Pinpoint the cell where the given text exists, returning its (x, y) midpoint coordinate. 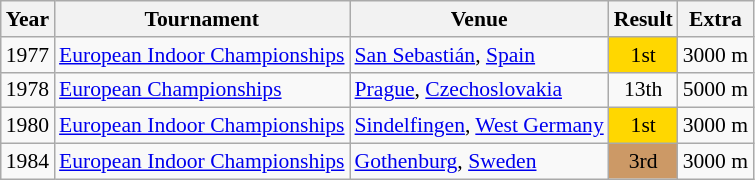
Prague, Czechoslovakia (480, 90)
1978 (28, 90)
European Championships (202, 90)
Tournament (202, 19)
Sindelfingen, West Germany (480, 126)
Year (28, 19)
Venue (480, 19)
13th (644, 90)
1977 (28, 55)
1984 (28, 162)
Extra (716, 19)
3rd (644, 162)
Result (644, 19)
San Sebastián, Spain (480, 55)
1980 (28, 126)
Gothenburg, Sweden (480, 162)
5000 m (716, 90)
